Detect which cell encompasses the target text, then output its [X, Y] center coordinate. 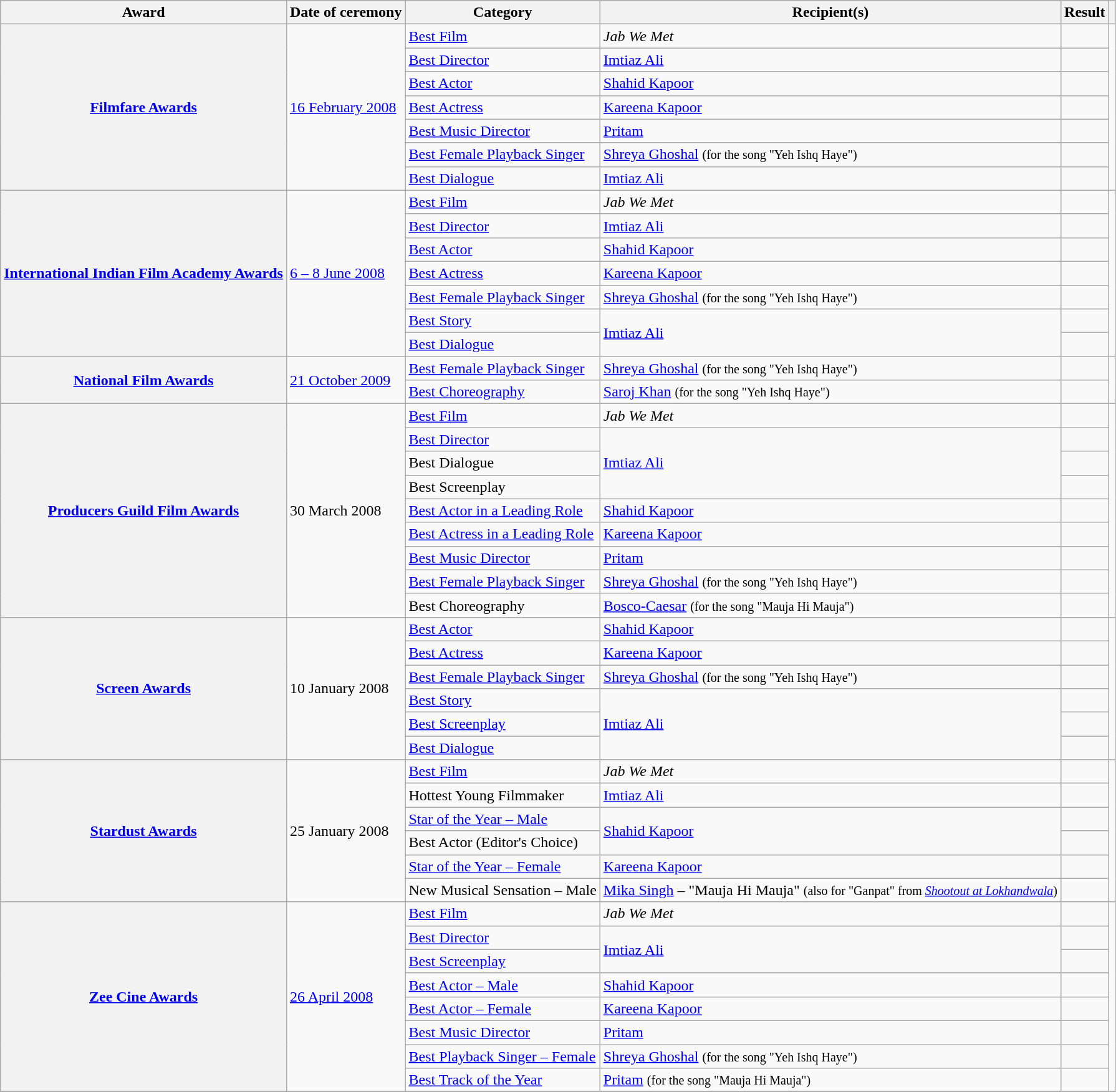
Best Actor in a Leading Role [503, 510]
Screen Awards [143, 688]
International Indian Film Academy Awards [143, 273]
Category [503, 12]
16 February 2008 [345, 107]
Date of ceremony [345, 12]
Filmfare Awards [143, 107]
Bosco-Caesar (for the song "Mauja Hi Mauja") [830, 605]
New Musical Sensation – Male [503, 890]
Best Actor (Editor's Choice) [503, 843]
Result [1085, 12]
10 January 2008 [345, 688]
Star of the Year – Male [503, 819]
Hottest Young Filmmaker [503, 795]
21 October 2009 [345, 380]
Producers Guild Film Awards [143, 511]
Best Actor – Female [503, 1008]
Stardust Awards [143, 831]
Award [143, 12]
Mika Singh – "Mauja Hi Mauja" (also for "Ganpat" from Shootout at Lokhandwala) [830, 890]
25 January 2008 [345, 831]
6 – 8 June 2008 [345, 273]
Star of the Year – Female [503, 866]
Best Actor – Male [503, 985]
Saroj Khan (for the song "Yeh Ishq Haye") [830, 392]
National Film Awards [143, 380]
Best Track of the Year [503, 1080]
Zee Cine Awards [143, 997]
30 March 2008 [345, 511]
Best Playback Singer – Female [503, 1056]
26 April 2008 [345, 997]
Recipient(s) [830, 12]
Best Actress in a Leading Role [503, 534]
Pritam (for the song "Mauja Hi Mauja") [830, 1080]
